Return the [x, y] coordinate for the center point of the cell that contains the specified text.  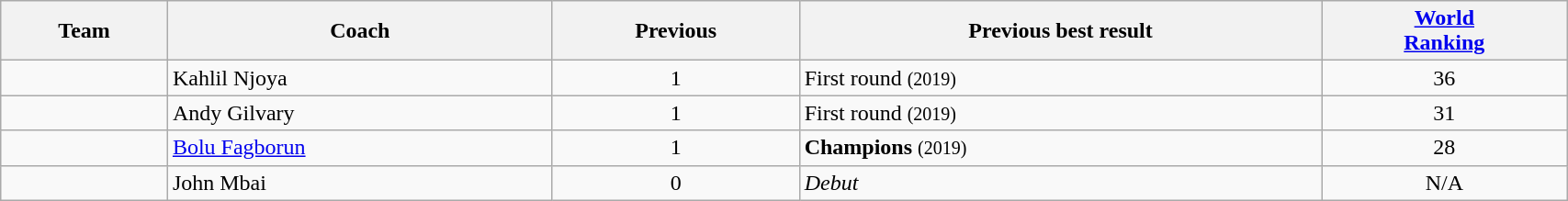
Debut [1060, 183]
Andy Gilvary [360, 113]
Previous [676, 31]
28 [1444, 148]
John Mbai [360, 183]
N/A [1444, 183]
Coach [360, 31]
0 [676, 183]
Team [85, 31]
Kahlil Njoya [360, 78]
Previous best result [1060, 31]
WorldRanking [1444, 31]
Bolu Fagborun [360, 148]
Champions (2019) [1060, 148]
31 [1444, 113]
36 [1444, 78]
